Return [X, Y] of the center of cell containing provided text 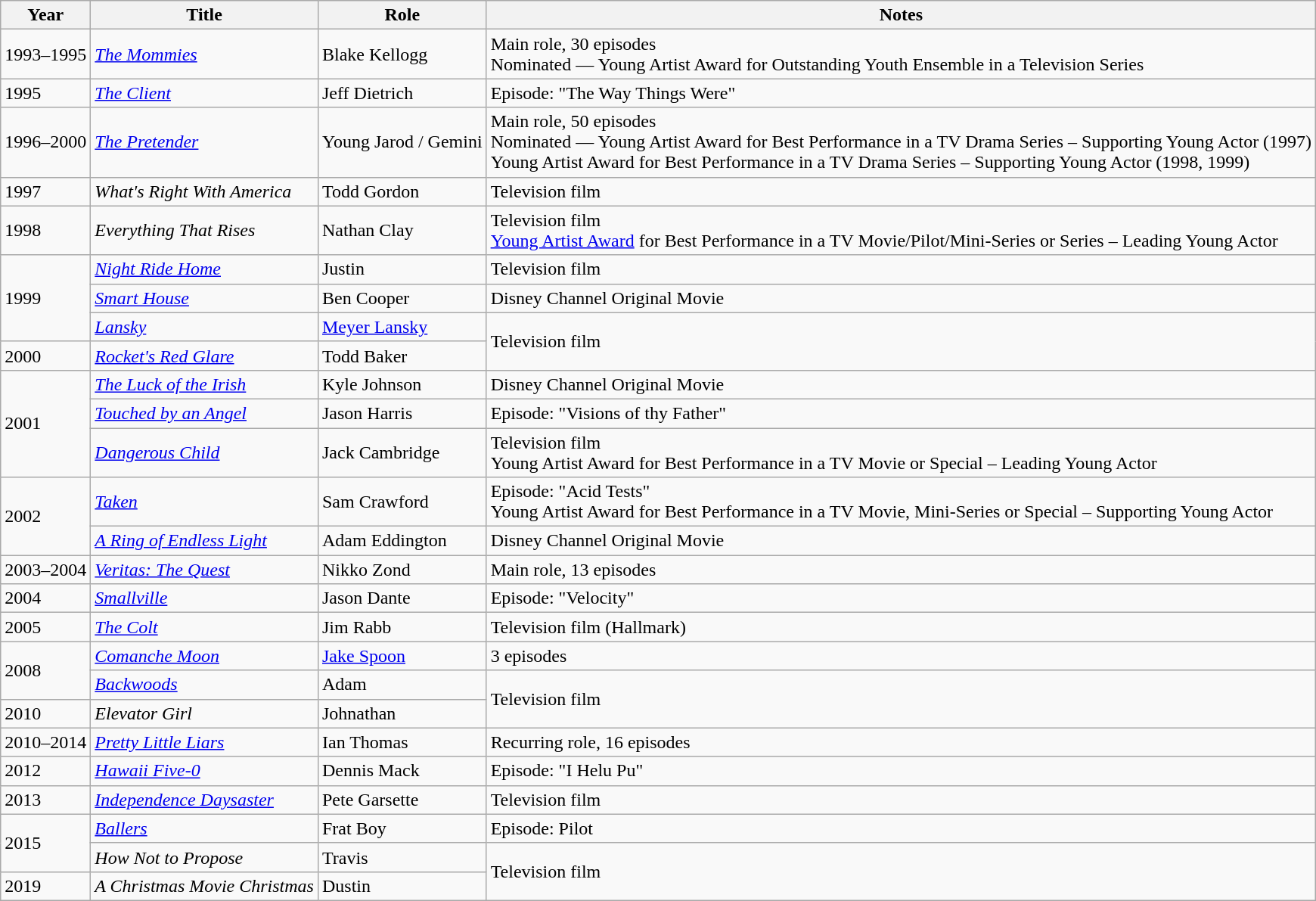
Todd Gordon [402, 191]
Dennis Mack [402, 771]
Johnathan [402, 713]
The Mommies [204, 54]
Pete Garsette [402, 800]
2003–2004 [45, 570]
2000 [45, 356]
3 episodes [902, 656]
Travis [402, 857]
2001 [45, 424]
Todd Baker [402, 356]
Touched by an Angel [204, 413]
Notes [902, 15]
Episode: "Velocity" [902, 598]
Elevator Girl [204, 713]
Kyle Johnson [402, 384]
Jack Cambridge [402, 452]
Episode: "Visions of thy Father" [902, 413]
Sam Crawford [402, 502]
Year [45, 15]
2019 [45, 886]
Ballers [204, 828]
Television filmYoung Artist Award for Best Performance in a TV Movie/Pilot/Mini-Series or Series – Leading Young Actor [902, 230]
2012 [45, 771]
Recurring role, 16 episodes [902, 742]
2015 [45, 843]
2005 [45, 627]
The Colt [204, 627]
Episode: Pilot [902, 828]
2002 [45, 516]
Ben Cooper [402, 298]
Smart House [204, 298]
Jim Rabb [402, 627]
The Luck of the Irish [204, 384]
Nikko Zond [402, 570]
2013 [45, 800]
Role [402, 15]
Ian Thomas [402, 742]
1999 [45, 298]
1995 [45, 93]
2010 [45, 713]
A Christmas Movie Christmas [204, 886]
2008 [45, 670]
Comanche Moon [204, 656]
Adam Eddington [402, 541]
How Not to Propose [204, 857]
Blake Kellogg [402, 54]
Episode: "I Helu Pu" [902, 771]
Jason Harris [402, 413]
Episode: "Acid Tests"Young Artist Award for Best Performance in a TV Movie, Mini-Series or Special – Supporting Young Actor [902, 502]
Television film (Hallmark) [902, 627]
What's Right With America [204, 191]
Dustin [402, 886]
1996–2000 [45, 142]
Veritas: The Quest [204, 570]
The Pretender [204, 142]
Jake Spoon [402, 656]
Rocket's Red Glare [204, 356]
The Client [204, 93]
1993–1995 [45, 54]
A Ring of Endless Light [204, 541]
Dangerous Child [204, 452]
Young Jarod / Gemini [402, 142]
Main role, 30 episodesNominated — Young Artist Award for Outstanding Youth Ensemble in a Television Series [902, 54]
Lansky [204, 327]
Taken [204, 502]
Smallville [204, 598]
Justin [402, 269]
Main role, 13 episodes [902, 570]
Frat Boy [402, 828]
Pretty Little Liars [204, 742]
Meyer Lansky [402, 327]
Nathan Clay [402, 230]
Everything That Rises [204, 230]
Title [204, 15]
Jeff Dietrich [402, 93]
1998 [45, 230]
2010–2014 [45, 742]
2004 [45, 598]
1997 [45, 191]
Independence Daysaster [204, 800]
Backwoods [204, 685]
Jason Dante [402, 598]
Adam [402, 685]
Episode: "The Way Things Were" [902, 93]
Television filmYoung Artist Award for Best Performance in a TV Movie or Special – Leading Young Actor [902, 452]
Night Ride Home [204, 269]
Hawaii Five-0 [204, 771]
